Locate the cell with the specified text and output its (x, y) center coordinate. 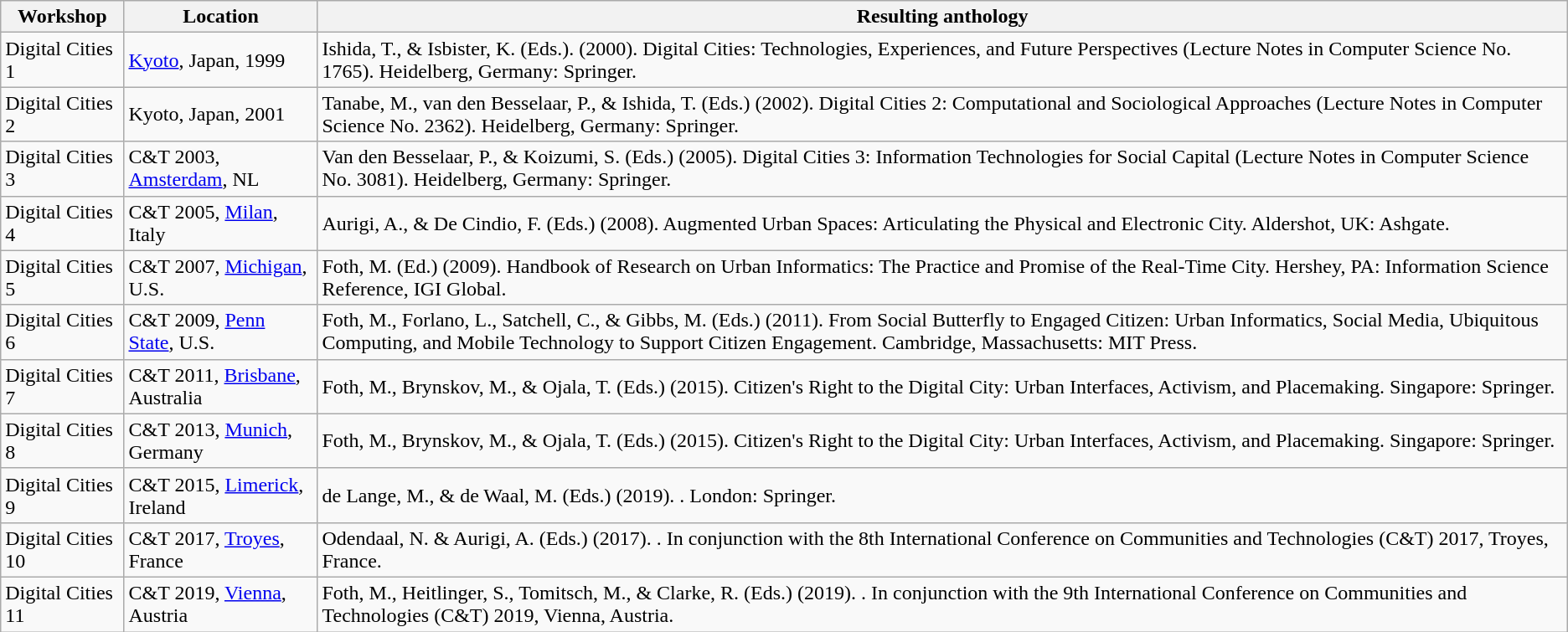
Digital Cities 10 (62, 549)
Kyoto, Japan, 2001 (221, 114)
C&T 2003, Amsterdam, NL (221, 169)
C&T 2017, Troyes, France (221, 549)
Resulting anthology (942, 17)
Digital Cities 4 (62, 223)
C&T 2009, Penn State, U.S. (221, 331)
Digital Cities 6 (62, 331)
Kyoto, Japan, 1999 (221, 60)
C&T 2015, Limerick, Ireland (221, 496)
C&T 2007, Michigan, U.S. (221, 278)
C&T 2013, Munich, Germany (221, 440)
Aurigi, A., & De Cindio, F. (Eds.) (2008). Augmented Urban Spaces: Articulating the Physical and Electronic City. Aldershot, UK: Ashgate. (942, 223)
C&T 2011, Brisbane, Australia (221, 387)
Workshop (62, 17)
Digital Cities 9 (62, 496)
C&T 2019, Vienna, Austria (221, 604)
Digital Cities 3 (62, 169)
Digital Cities 11 (62, 604)
de Lange, M., & de Waal, M. (Eds.) (2019). . London: Springer. (942, 496)
Digital Cities 8 (62, 440)
C&T 2005, Milan, Italy (221, 223)
Digital Cities 5 (62, 278)
Digital Cities 7 (62, 387)
Digital Cities 1 (62, 60)
Digital Cities 2 (62, 114)
Location (221, 17)
